Return (X, Y) of the center of cell containing provided text 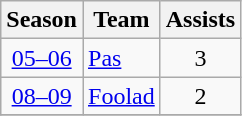
Season (42, 20)
Assists (200, 20)
2 (200, 96)
Foolad (121, 96)
Pas (121, 58)
05–06 (42, 58)
Team (121, 20)
08–09 (42, 96)
3 (200, 58)
